Detect which cell encompasses the target text, then output its (x, y) center coordinate. 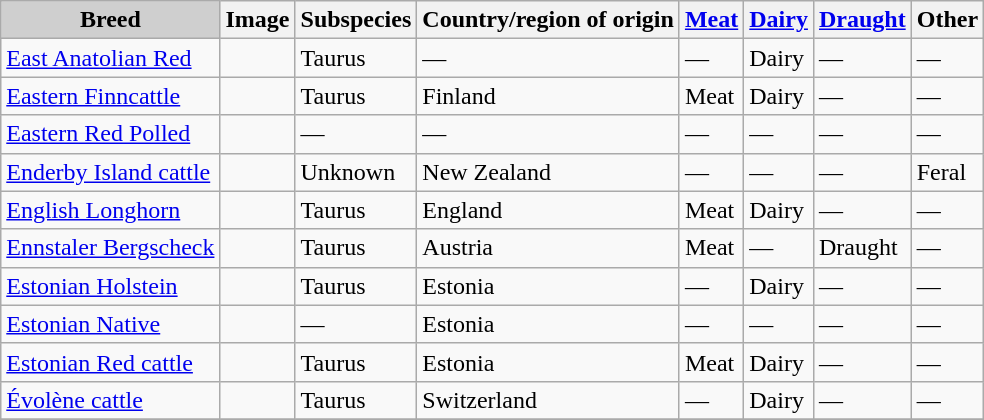
Enderby Island cattle (110, 172)
New Zealand (548, 172)
Ennstaler Bergscheck (110, 248)
Finland (548, 96)
East Anatolian Red (110, 58)
Other (947, 20)
Austria (548, 248)
Eastern Red Polled (110, 134)
Eastern Finncattle (110, 96)
Breed (110, 20)
Estonian Native (110, 324)
Évolène cattle (110, 400)
Estonian Holstein (110, 286)
English Longhorn (110, 210)
England (548, 210)
Switzerland (548, 400)
Image (258, 20)
Subspecies (356, 20)
Country/region of origin (548, 20)
Estonian Red cattle (110, 362)
Feral (947, 172)
Unknown (356, 172)
